Return (X, Y) of the center of cell containing provided text 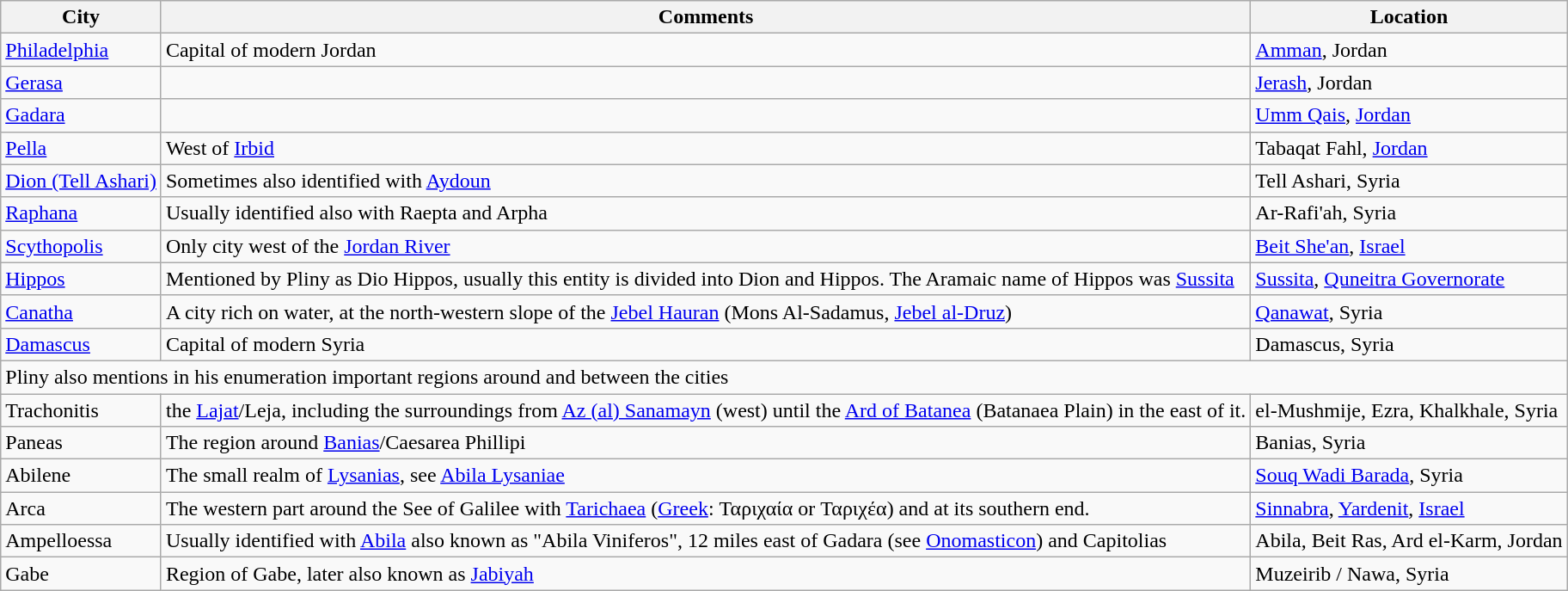
Scythopolis (81, 246)
The small realm of Lysanias, see Abila Lysaniae (705, 476)
West of Irbid (705, 148)
Location (1409, 17)
Sussita, Quneitra Governorate (1409, 279)
Arca (81, 508)
A city rich on water, at the north-western slope of the Jebel Hauran (Mons Al-Sadamus, Jebel al-Druz) (705, 311)
Sometimes also identified with Aydoun (705, 181)
Pella (81, 148)
Trachonitis (81, 410)
Tabaqat Fahl, Jordan (1409, 148)
The region around Banias/Caesarea Phillipi (705, 443)
Usually identified also with Raepta and Arpha (705, 213)
Capital of modern Jordan (705, 50)
Qanawat, Syria (1409, 311)
Raphana (81, 213)
Pliny also mentions in his enumeration important regions around and between the cities (784, 377)
Abilene (81, 476)
the Lajat/Leja, including the surroundings from Az (al) Sanamayn (west) until the Ard of Batanea (Batanaea Plain) in the east of it. (705, 410)
Dion (Tell Ashari) (81, 181)
Tell Ashari, Syria (1409, 181)
Usually identified with Abila also known as "Abila Viniferos", 12 miles east of Gadara (see Onomasticon) and Capitolias (705, 541)
Hippos (81, 279)
The western part around the See of Galilee with Tarichaea (Greek: Ταριχαία or Ταριχέα) and at its southern end. (705, 508)
Ar-Rafi'ah, Syria (1409, 213)
Sinnabra, Yardenit, Israel (1409, 508)
City (81, 17)
Beit She'an, Israel (1409, 246)
Souq Wadi Barada, Syria (1409, 476)
Paneas (81, 443)
Gabe (81, 574)
Abila, Beit Ras, Ard el-Karm, Jordan (1409, 541)
Gerasa (81, 83)
Philadelphia (81, 50)
Banias, Syria (1409, 443)
Comments (705, 17)
Region of Gabe, later also known as Jabiyah (705, 574)
Mentioned by Pliny as Dio Hippos, usually this entity is divided into Dion and Hippos. The Aramaic name of Hippos was Sussita (705, 279)
Umm Qais, Jordan (1409, 115)
Damascus (81, 344)
el-Mushmije, Ezra, Khalkhale, Syria (1409, 410)
Damascus, Syria (1409, 344)
Gadara (81, 115)
Muzeirib / Nawa, Syria (1409, 574)
Jerash, Jordan (1409, 83)
Only city west of the Jordan River (705, 246)
Canatha (81, 311)
Capital of modern Syria (705, 344)
Ampelloessa (81, 541)
Amman, Jordan (1409, 50)
